Return [x, y] of the center of cell containing provided text 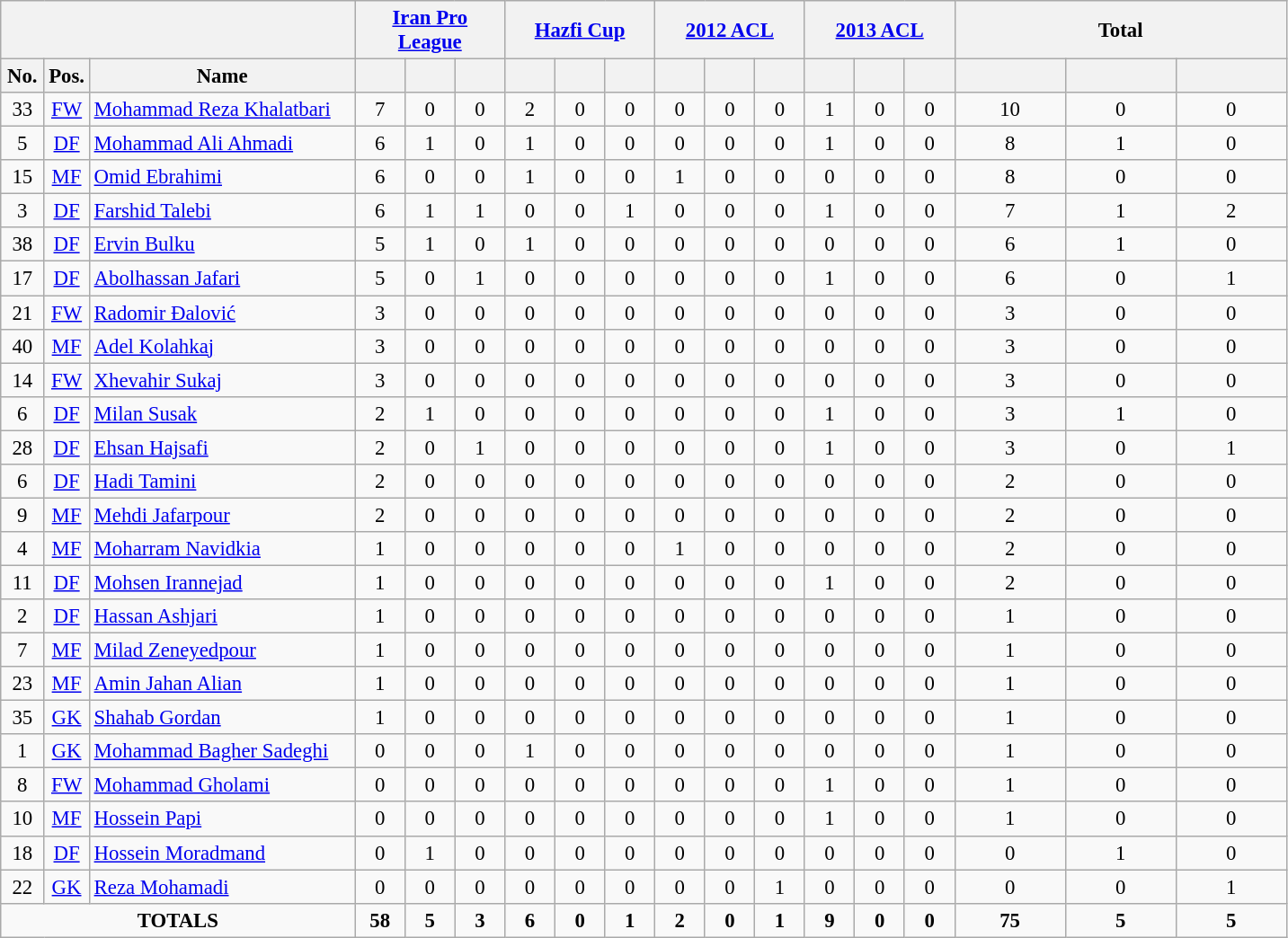
Mehdi Jafarpour [222, 515]
28 [22, 447]
Reza Mohamadi [222, 887]
Hossein Papi [222, 819]
Farshid Talebi [222, 211]
Mohammad Bagher Sadeghi [222, 751]
22 [22, 887]
18 [22, 853]
Name [222, 76]
33 [22, 110]
Adel Kolahkaj [222, 346]
Xhevahir Sukaj [222, 380]
35 [22, 718]
Hazfi Cup [581, 31]
Hadi Tamini [222, 482]
Ervin Bulku [222, 245]
Ehsan Hajsafi [222, 447]
11 [22, 582]
Milad Zeneyedpour [222, 650]
Shahab Gordan [222, 718]
Omid Ebrahimi [222, 177]
15 [22, 177]
Mohammad Reza Khalatbari [222, 110]
TOTALS [178, 920]
17 [22, 279]
Pos. [67, 76]
Mohammad Gholami [222, 785]
2013 ACL [879, 31]
Radomir Đalović [222, 313]
Amin Jahan Alian [222, 684]
Mohammad Ali Ahmadi [222, 144]
Abolhassan Jafari [222, 279]
58 [380, 920]
75 [1010, 920]
No. [22, 76]
Iran Pro League [430, 31]
4 [22, 549]
38 [22, 245]
Milan Susak [222, 413]
23 [22, 684]
Hossein Moradmand [222, 853]
Hassan Ashjari [222, 616]
Moharram Navidkia [222, 549]
2012 ACL [730, 31]
14 [22, 380]
21 [22, 313]
Total [1120, 31]
40 [22, 346]
Mohsen Irannejad [222, 582]
